Capture the cell that displays the provided text and extract its (X, Y) central coordinate. 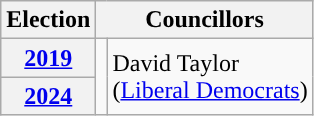
Election (48, 20)
2024 (48, 96)
David Taylor(Liberal Democrats) (210, 77)
Councillors (204, 20)
2019 (48, 58)
